Capture the cell that displays the provided text and extract its [X, Y] central coordinate. 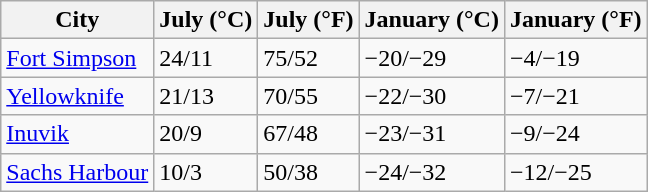
−12/−25 [576, 172]
−22/−30 [432, 96]
75/52 [308, 58]
−20/−29 [432, 58]
−9/−24 [576, 134]
−7/−21 [576, 96]
50/38 [308, 172]
21/13 [206, 96]
July (°C) [206, 20]
20/9 [206, 134]
Sachs Harbour [78, 172]
Inuvik [78, 134]
67/48 [308, 134]
10/3 [206, 172]
January (°C) [432, 20]
−4/−19 [576, 58]
Fort Simpson [78, 58]
Yellowknife [78, 96]
July (°F) [308, 20]
City [78, 20]
−24/−32 [432, 172]
−23/−31 [432, 134]
24/11 [206, 58]
January (°F) [576, 20]
70/55 [308, 96]
